Scan for the cell matching the given text and deliver its [x, y] coordinate at center. 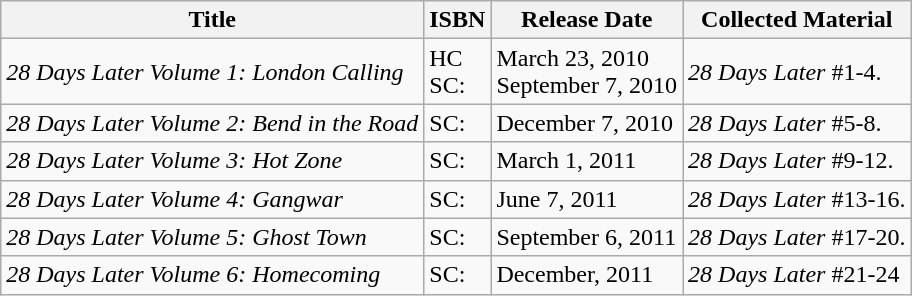
Collected Material [797, 20]
28 Days Later Volume 4: Gangwar [212, 199]
September 6, 2011 [587, 237]
March 23, 2010September 7, 2010 [587, 72]
HC SC: [458, 72]
28 Days Later #5-8. [797, 123]
28 Days Later #13-16. [797, 199]
December, 2011 [587, 275]
28 Days Later Volume 3: Hot Zone [212, 161]
28 Days Later Volume 2: Bend in the Road [212, 123]
28 Days Later Volume 1: London Calling [212, 72]
ISBN [458, 20]
28 Days Later Volume 5: Ghost Town [212, 237]
28 Days Later #9-12. [797, 161]
Release Date [587, 20]
March 1, 2011 [587, 161]
December 7, 2010 [587, 123]
28 Days Later #17-20. [797, 237]
28 Days Later #1-4. [797, 72]
28 Days Later Volume 6: Homecoming [212, 275]
28 Days Later #21-24 [797, 275]
June 7, 2011 [587, 199]
Title [212, 20]
